Return the (X, Y) coordinate for the center point of the cell that contains the specified text.  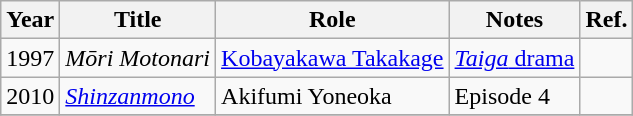
1997 (30, 58)
Shinzanmono (138, 96)
Year (30, 20)
Kobayakawa Takakage (333, 58)
Taiga drama (514, 58)
Akifumi Yoneoka (333, 96)
Title (138, 20)
Role (333, 20)
Ref. (606, 20)
Episode 4 (514, 96)
2010 (30, 96)
Notes (514, 20)
Mōri Motonari (138, 58)
